For the text-containing cell, return its midpoint in [x, y] coordinate format. 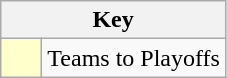
Key [114, 20]
Teams to Playoffs [134, 58]
